Identify which cell holds the provided text, then report its (X, Y) central coordinate. 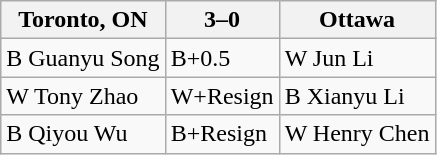
W Tony Zhao (83, 96)
B+Resign (222, 134)
B Guanyu Song (83, 58)
W Jun Li (357, 58)
B+0.5 (222, 58)
Ottawa (357, 20)
B Xianyu Li (357, 96)
W+Resign (222, 96)
B Qiyou Wu (83, 134)
3–0 (222, 20)
Toronto, ON (83, 20)
W Henry Chen (357, 134)
